Search for the cell housing the specified text and yield its (x, y) center coordinate. 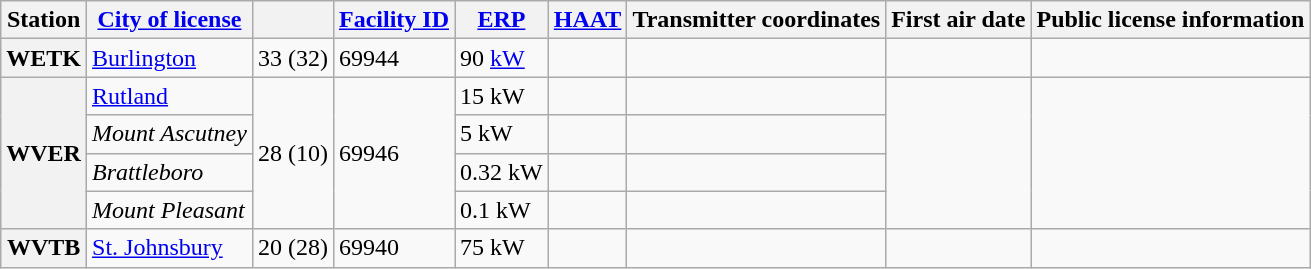
0.1 kW (502, 210)
ERP (502, 20)
First air date (958, 20)
Brattleboro (170, 172)
Mount Pleasant (170, 210)
20 (28) (292, 248)
69944 (394, 58)
Station (44, 20)
90 kW (502, 58)
75 kW (502, 248)
Rutland (170, 96)
City of license (170, 20)
Transmitter coordinates (756, 20)
St. Johnsbury (170, 248)
33 (32) (292, 58)
28 (10) (292, 153)
WVTB (44, 248)
Burlington (170, 58)
69940 (394, 248)
0.32 kW (502, 172)
Public license information (1170, 20)
69946 (394, 153)
15 kW (502, 96)
WVER (44, 153)
5 kW (502, 134)
WETK (44, 58)
Facility ID (394, 20)
HAAT (588, 20)
Mount Ascutney (170, 134)
